Identify which cell holds the provided text, then report its [x, y] central coordinate. 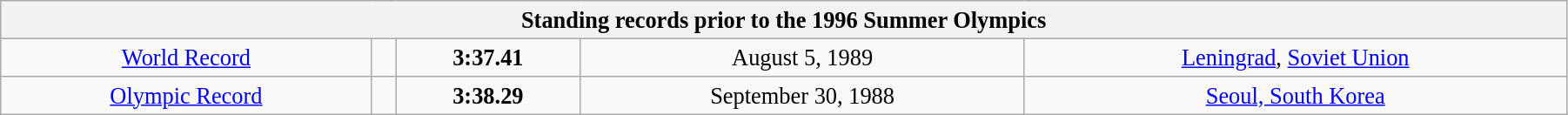
Seoul, South Korea [1295, 95]
Leningrad, Soviet Union [1295, 57]
3:38.29 [487, 95]
Standing records prior to the 1996 Summer Olympics [784, 19]
3:37.41 [487, 57]
August 5, 1989 [802, 57]
September 30, 1988 [802, 95]
Olympic Record [186, 95]
World Record [186, 57]
